For the text-containing cell, return its midpoint in (X, Y) coordinate format. 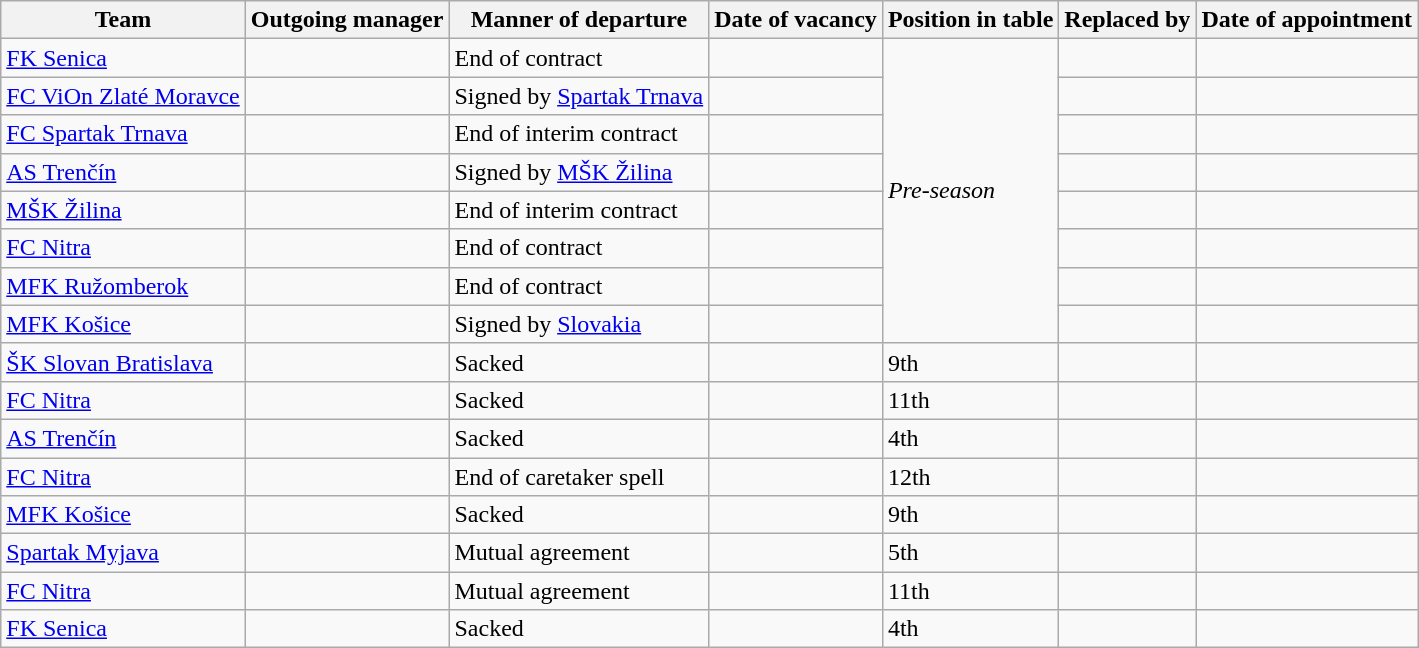
Pre-season (970, 191)
MŠK Žilina (123, 210)
Date of vacancy (796, 20)
MFK Ružomberok (123, 286)
Signed by Slovakia (579, 324)
Outgoing manager (347, 20)
Position in table (970, 20)
Date of appointment (1307, 20)
FC ViOn Zlaté Moravce (123, 96)
12th (970, 477)
FC Spartak Trnava (123, 134)
Signed by Spartak Trnava (579, 96)
Manner of departure (579, 20)
5th (970, 553)
Replaced by (1128, 20)
Signed by MŠK Žilina (579, 172)
ŠK Slovan Bratislava (123, 362)
Spartak Myjava (123, 553)
End of caretaker spell (579, 477)
Team (123, 20)
